Return the [X, Y] coordinate for the center point of the cell that contains the specified text.  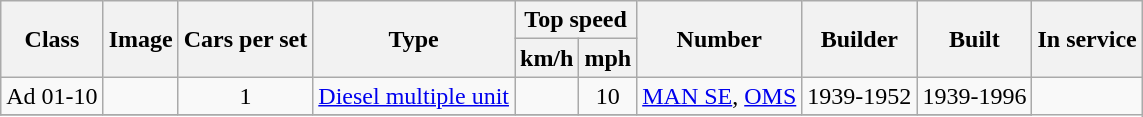
Builder [860, 39]
1 [246, 96]
Ad 01-10 [52, 96]
Image [140, 39]
1939-1996 [974, 96]
mph [608, 58]
10 [608, 96]
Built [974, 39]
MAN SE, OMS [720, 96]
In service [1087, 39]
Class [52, 39]
km/h [546, 58]
1939-1952 [860, 96]
Diesel multiple unit [414, 96]
Top speed [575, 20]
Type [414, 39]
Cars per set [246, 39]
Number [720, 39]
